Detect which cell encompasses the target text, then output its (X, Y) center coordinate. 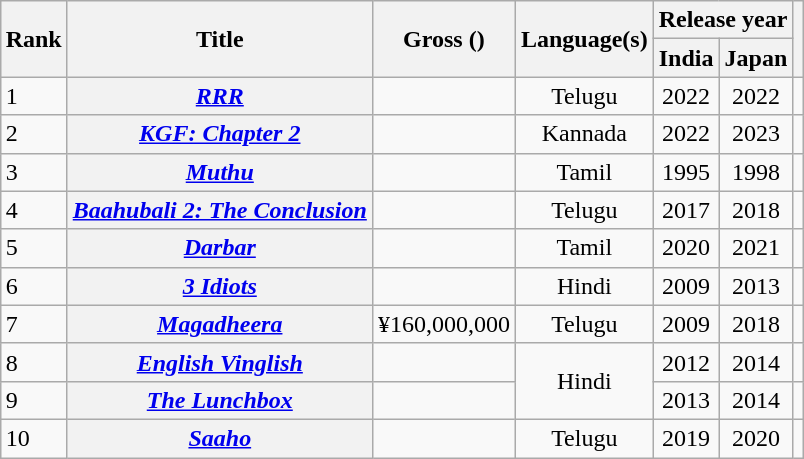
Japan (756, 58)
1 (34, 96)
2017 (686, 210)
6 (34, 286)
8 (34, 362)
Darbar (220, 248)
Baahubali 2: The Conclusion (220, 210)
RRR (220, 96)
2019 (686, 438)
India (686, 58)
Language(s) (584, 39)
Kannada (584, 134)
Saaho (220, 438)
Rank (34, 39)
KGF: Chapter 2 (220, 134)
Muthu (220, 172)
Magadheera (220, 324)
1995 (686, 172)
3 Idiots (220, 286)
Release year (723, 20)
2012 (686, 362)
4 (34, 210)
2021 (756, 248)
9 (34, 400)
2 (34, 134)
7 (34, 324)
The Lunchbox (220, 400)
Title (220, 39)
1998 (756, 172)
2023 (756, 134)
¥160,000,000 (444, 324)
English Vinglish (220, 362)
3 (34, 172)
Gross () (444, 39)
5 (34, 248)
10 (34, 438)
